Locate the cell with the specified text and output its (x, y) center coordinate. 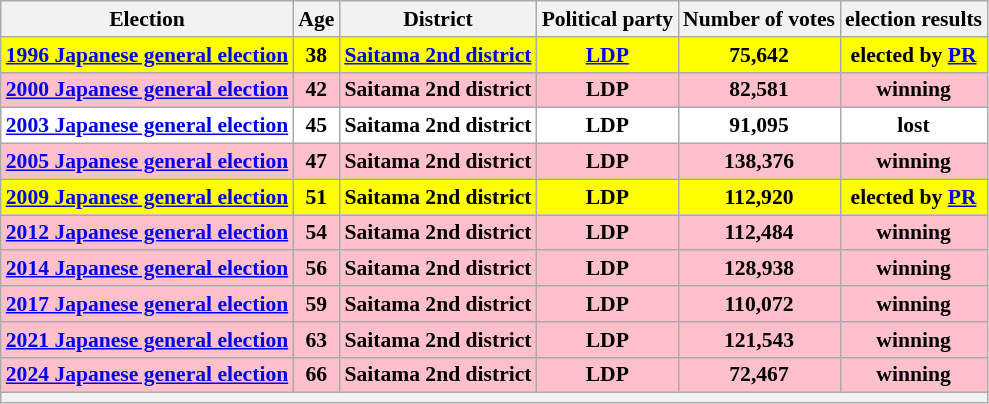
Number of votes (759, 19)
47 (316, 162)
59 (316, 304)
1996 Japanese general election (147, 55)
51 (316, 197)
91,095 (759, 126)
Political party (608, 19)
2000 Japanese general election (147, 90)
2024 Japanese general election (147, 375)
2021 Japanese general election (147, 340)
45 (316, 126)
56 (316, 269)
2017 Japanese general election (147, 304)
75,642 (759, 55)
Election (147, 19)
District (438, 19)
2005 Japanese general election (147, 162)
110,072 (759, 304)
2012 Japanese general election (147, 233)
38 (316, 55)
2014 Japanese general election (147, 269)
128,938 (759, 269)
112,920 (759, 197)
112,484 (759, 233)
82,581 (759, 90)
2009 Japanese general election (147, 197)
72,467 (759, 375)
63 (316, 340)
2003 Japanese general election (147, 126)
54 (316, 233)
66 (316, 375)
Age (316, 19)
121,543 (759, 340)
42 (316, 90)
lost (914, 126)
election results (914, 19)
138,376 (759, 162)
